Locate the cell with the specified text and output its (x, y) center coordinate. 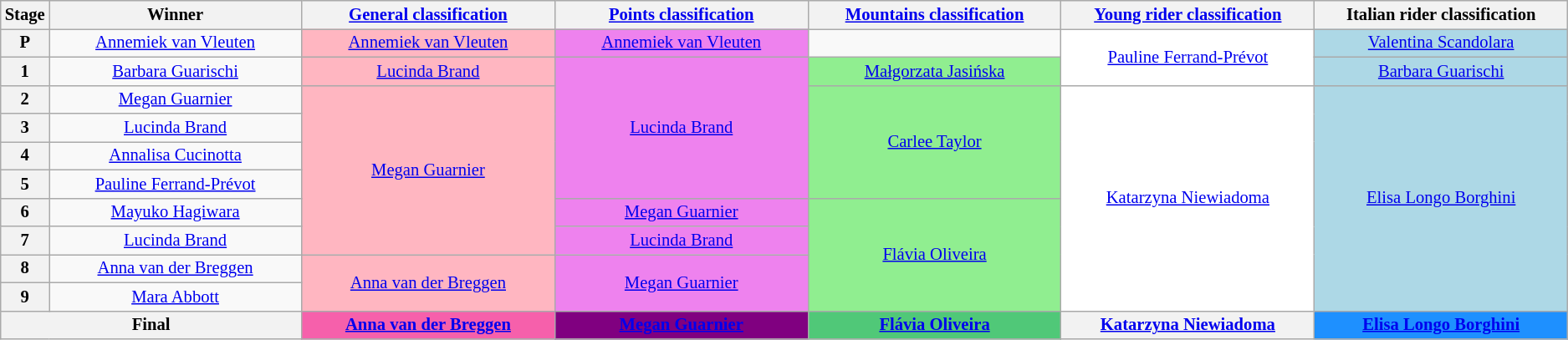
General classification (428, 14)
Italian rider classification (1442, 14)
Winner (176, 14)
Carlee Taylor (935, 142)
Points classification (681, 14)
8 (25, 268)
3 (25, 128)
9 (25, 297)
2 (25, 99)
Young rider classification (1187, 14)
Mayuko Hagiwara (176, 212)
Valentina Scandolara (1442, 43)
4 (25, 155)
Stage (25, 14)
Annalisa Cucinotta (176, 155)
Final (151, 325)
P (25, 43)
1 (25, 71)
6 (25, 212)
5 (25, 184)
Małgorzata Jasińska (935, 71)
Mara Abbott (176, 297)
7 (25, 240)
Mountains classification (935, 14)
